Find where the given text appears and provide that cell's center as [x, y] coordinate. 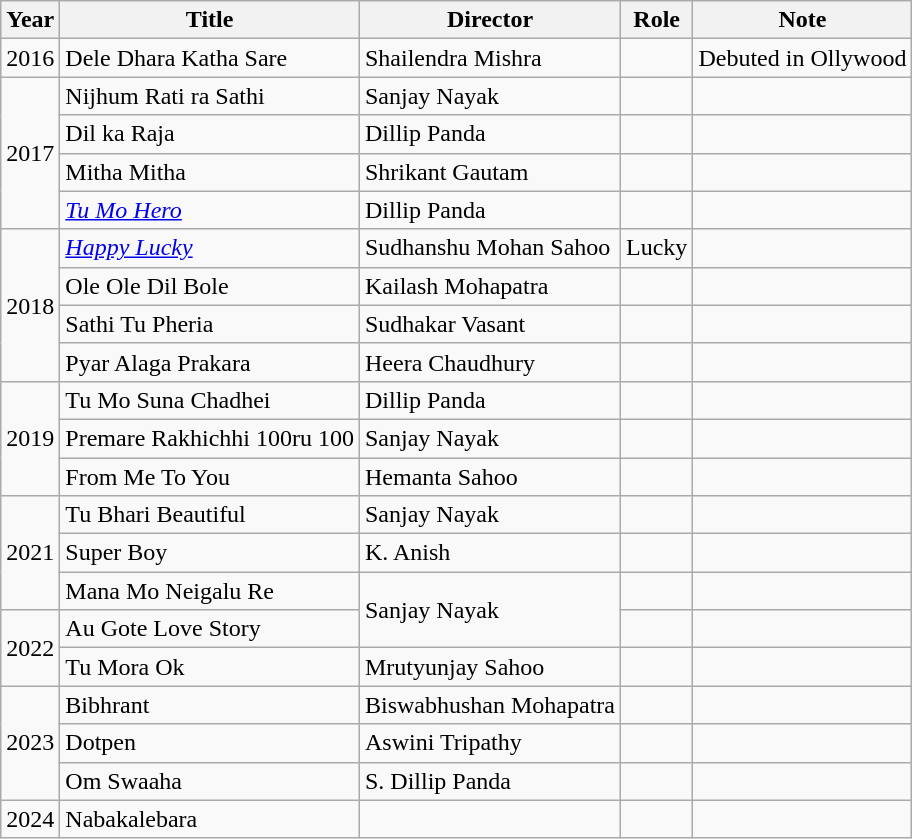
2023 [30, 743]
Bibhrant [210, 705]
Super Boy [210, 553]
Dotpen [210, 743]
Au Gote Love Story [210, 629]
Kailash Mohapatra [490, 286]
Nabakalebara [210, 819]
Sudhakar Vasant [490, 324]
2022 [30, 648]
Mana Mo Neigalu Re [210, 591]
Year [30, 20]
Sudhanshu Mohan Sahoo [490, 248]
Mitha Mitha [210, 172]
Ole Ole Dil Bole [210, 286]
Aswini Tripathy [490, 743]
Role [657, 20]
2021 [30, 553]
Tu Mo Hero [210, 210]
2024 [30, 819]
Heera Chaudhury [490, 362]
Tu Bhari Beautiful [210, 515]
Shrikant Gautam [490, 172]
Om Swaaha [210, 781]
Mrutyunjay Sahoo [490, 667]
2016 [30, 58]
Nijhum Rati ra Sathi [210, 96]
S. Dillip Panda [490, 781]
Shailendra Mishra [490, 58]
2017 [30, 153]
Pyar Alaga Prakara [210, 362]
2018 [30, 305]
Happy Lucky [210, 248]
Hemanta Sahoo [490, 477]
Director [490, 20]
Tu Mo Suna Chadhei [210, 400]
Note [802, 20]
From Me To You [210, 477]
Dil ka Raja [210, 134]
Biswabhushan Mohapatra [490, 705]
Sathi Tu Pheria [210, 324]
Debuted in Ollywood [802, 58]
Lucky [657, 248]
K. Anish [490, 553]
Title [210, 20]
Premare Rakhichhi 100ru 100 [210, 438]
Dele Dhara Katha Sare [210, 58]
2019 [30, 438]
Tu Mora Ok [210, 667]
